Extract the [X, Y] coordinate from the center of the cell holding the provided text.  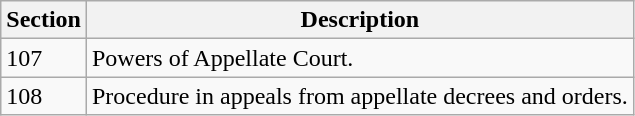
Procedure in appeals from appellate decrees and orders. [360, 96]
Description [360, 20]
Section [44, 20]
Powers of Appellate Court. [360, 58]
108 [44, 96]
107 [44, 58]
